Pinpoint the cell where the given text exists, returning its (X, Y) midpoint coordinate. 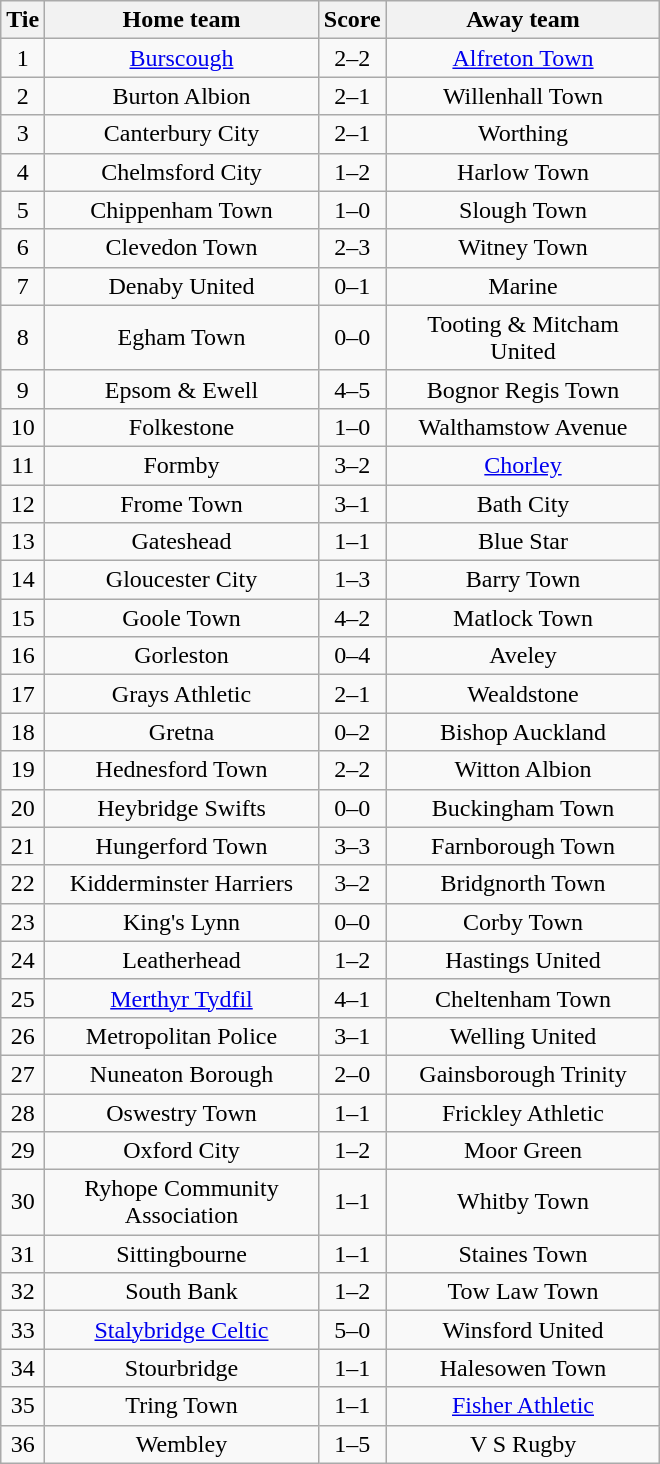
4–5 (352, 389)
2–0 (352, 1074)
Frickley Athletic (523, 1113)
Score (352, 20)
Ryhope Community Association (182, 1202)
Wembley (182, 1444)
3 (23, 134)
24 (23, 960)
1–3 (352, 580)
2–3 (352, 248)
Heybridge Swifts (182, 808)
Witney Town (523, 248)
Walthamstow Avenue (523, 427)
Witton Albion (523, 770)
Whitby Town (523, 1202)
Slough Town (523, 210)
Gateshead (182, 542)
2 (23, 96)
Tie (23, 20)
4–2 (352, 618)
Tring Town (182, 1406)
1–5 (352, 1444)
16 (23, 656)
Grays Athletic (182, 694)
Gloucester City (182, 580)
Goole Town (182, 618)
21 (23, 846)
Clevedon Town (182, 248)
7 (23, 286)
Stourbridge (182, 1368)
Burton Albion (182, 96)
Metropolitan Police (182, 1036)
Gorleston (182, 656)
Denaby United (182, 286)
19 (23, 770)
1 (23, 58)
Hednesford Town (182, 770)
Staines Town (523, 1254)
Epsom & Ewell (182, 389)
Harlow Town (523, 172)
15 (23, 618)
Tooting & Mitcham United (523, 338)
8 (23, 338)
22 (23, 884)
Folkestone (182, 427)
10 (23, 427)
Matlock Town (523, 618)
Egham Town (182, 338)
Frome Town (182, 503)
9 (23, 389)
29 (23, 1151)
18 (23, 732)
Buckingham Town (523, 808)
Cheltenham Town (523, 998)
Merthyr Tydfil (182, 998)
Moor Green (523, 1151)
27 (23, 1074)
Away team (523, 20)
14 (23, 580)
Bishop Auckland (523, 732)
20 (23, 808)
Gretna (182, 732)
Willenhall Town (523, 96)
Fisher Athletic (523, 1406)
Farnborough Town (523, 846)
6 (23, 248)
Chelmsford City (182, 172)
Marine (523, 286)
17 (23, 694)
4 (23, 172)
0–1 (352, 286)
Alfreton Town (523, 58)
13 (23, 542)
36 (23, 1444)
Nuneaton Borough (182, 1074)
Worthing (523, 134)
V S Rugby (523, 1444)
0–2 (352, 732)
32 (23, 1292)
Bridgnorth Town (523, 884)
5–0 (352, 1330)
34 (23, 1368)
Stalybridge Celtic (182, 1330)
Oxford City (182, 1151)
Chippenham Town (182, 210)
South Bank (182, 1292)
Leatherhead (182, 960)
King's Lynn (182, 922)
Tow Law Town (523, 1292)
Sittingbourne (182, 1254)
28 (23, 1113)
4–1 (352, 998)
26 (23, 1036)
Home team (182, 20)
Halesowen Town (523, 1368)
Hastings United (523, 960)
12 (23, 503)
Canterbury City (182, 134)
3–3 (352, 846)
Gainsborough Trinity (523, 1074)
Chorley (523, 465)
Formby (182, 465)
11 (23, 465)
Blue Star (523, 542)
5 (23, 210)
Kidderminster Harriers (182, 884)
Wealdstone (523, 694)
23 (23, 922)
31 (23, 1254)
35 (23, 1406)
Welling United (523, 1036)
Bath City (523, 503)
Burscough (182, 58)
33 (23, 1330)
0–4 (352, 656)
Hungerford Town (182, 846)
30 (23, 1202)
25 (23, 998)
Bognor Regis Town (523, 389)
Corby Town (523, 922)
Barry Town (523, 580)
Aveley (523, 656)
Winsford United (523, 1330)
Oswestry Town (182, 1113)
